Determine the [x, y] coordinate at the center of the cell enclosing the given text.  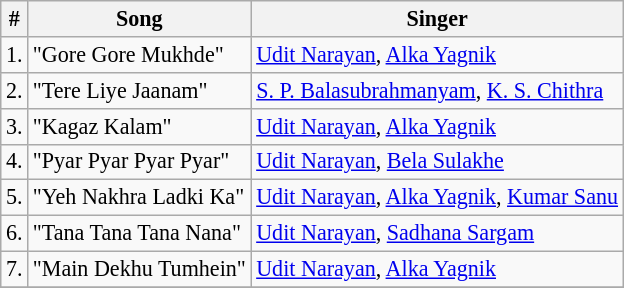
4. [14, 162]
5. [14, 198]
7. [14, 269]
2. [14, 90]
Song [140, 18]
Udit Narayan, Alka Yagnik, Kumar Sanu [437, 198]
"Yeh Nakhra Ladki Ka" [140, 198]
"Kagaz Kalam" [140, 126]
"Pyar Pyar Pyar Pyar" [140, 162]
1. [14, 54]
Udit Narayan, Sadhana Sargam [437, 233]
"Gore Gore Mukhde" [140, 54]
3. [14, 126]
Udit Narayan, Bela Sulakhe [437, 162]
6. [14, 233]
Singer [437, 18]
S. P. Balasubrahmanyam, K. S. Chithra [437, 90]
"Main Dekhu Tumhein" [140, 269]
"Tere Liye Jaanam" [140, 90]
# [14, 18]
"Tana Tana Tana Nana" [140, 233]
